Return the [x, y] coordinate for the center point of the cell that contains the specified text.  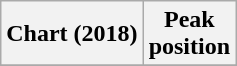
Chart (2018) [72, 34]
Peak position [189, 34]
